Return (X, Y) of the center of cell containing provided text 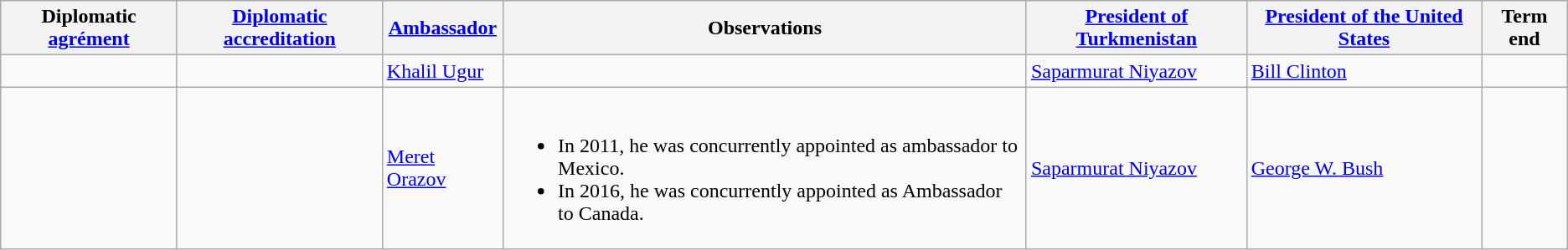
Meret Orazov (442, 168)
President of Turkmenistan (1136, 28)
Bill Clinton (1364, 71)
Diplomatic accreditation (280, 28)
Khalil Ugur (442, 71)
Ambassador (442, 28)
Diplomatic agrément (89, 28)
In 2011, he was concurrently appointed as ambassador to Mexico.In 2016, he was concurrently appointed as Ambassador to Canada. (766, 168)
Observations (766, 28)
Term end (1524, 28)
George W. Bush (1364, 168)
President of the United States (1364, 28)
